Capture the cell that displays the provided text and extract its (x, y) central coordinate. 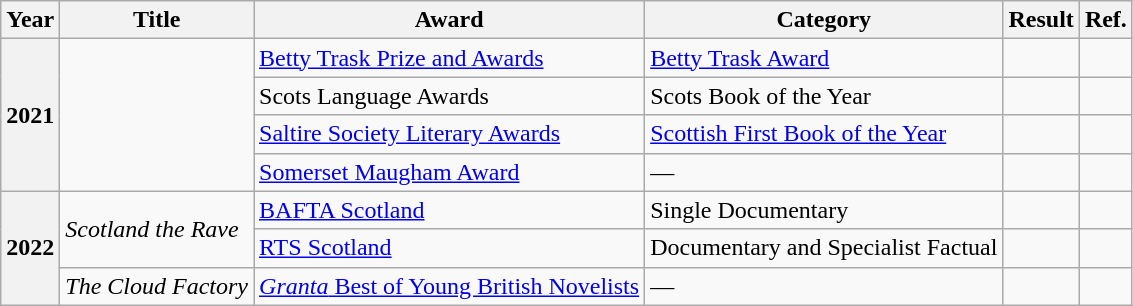
Single Documentary (824, 210)
Somerset Maugham Award (450, 172)
BAFTA Scotland (450, 210)
Scots Book of the Year (824, 96)
Result (1041, 20)
Betty Trask Award (824, 58)
Award (450, 20)
Betty Trask Prize and Awards (450, 58)
Year (30, 20)
Category (824, 20)
2022 (30, 248)
Ref. (1106, 20)
Scottish First Book of the Year (824, 134)
RTS Scotland (450, 248)
Documentary and Specialist Factual (824, 248)
Scotland the Rave (157, 229)
2021 (30, 115)
Saltire Society Literary Awards (450, 134)
Title (157, 20)
Scots Language Awards (450, 96)
The Cloud Factory (157, 286)
Granta Best of Young British Novelists (450, 286)
